For the text-containing cell, return its midpoint in [x, y] coordinate format. 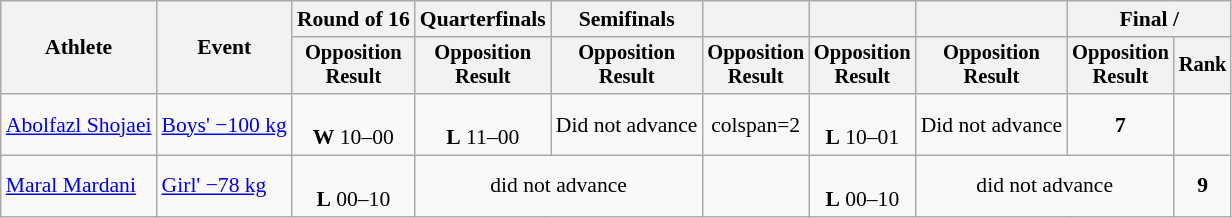
Girl' −78 kg [224, 186]
Final / [1149, 19]
7 [1120, 124]
Rank [1203, 66]
Round of 16 [354, 19]
Quarterfinals [483, 19]
L 11–00 [483, 124]
L 10–01 [862, 124]
Boys' −100 kg [224, 124]
Maral Mardani [79, 186]
colspan=2 [756, 124]
W 10–00 [354, 124]
Athlete [79, 48]
Abolfazl Shojaei [79, 124]
9 [1203, 186]
Event [224, 48]
Semifinals [627, 19]
